From the cell containing the given text, extract its center point as [X, Y] coordinate. 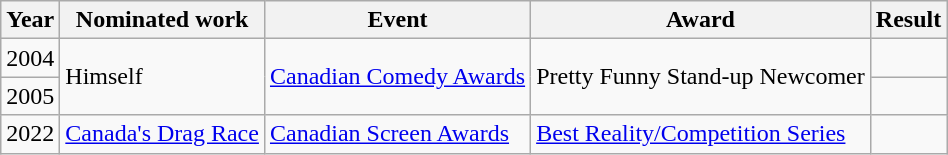
Canada's Drag Race [162, 134]
Year [30, 20]
2022 [30, 134]
Award [701, 20]
Canadian Comedy Awards [397, 77]
Canadian Screen Awards [397, 134]
Pretty Funny Stand-up Newcomer [701, 77]
Best Reality/Competition Series [701, 134]
Himself [162, 77]
Result [908, 20]
Nominated work [162, 20]
2004 [30, 58]
Event [397, 20]
2005 [30, 96]
